Locate the cell with the specified text and output its (x, y) center coordinate. 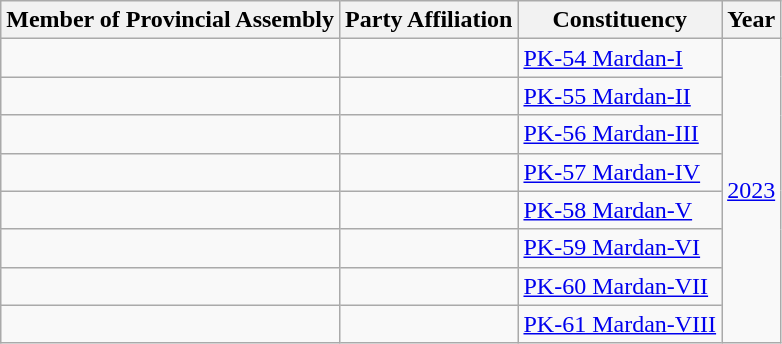
PK-59 Mardan-VI (620, 248)
Constituency (620, 20)
PK-55 Mardan-II (620, 96)
PK-56 Mardan-III (620, 134)
2023 (752, 191)
PK-58 Mardan-V (620, 210)
PK-60 Mardan-VII (620, 286)
PK-57 Mardan-IV (620, 172)
PK-54 Mardan-I (620, 58)
Member of Provincial Assembly (170, 20)
PK-61 Mardan-VIII (620, 324)
Party Affiliation (429, 20)
Year (752, 20)
